Output the [x, y] coordinate of the center of the cell containing the given text.  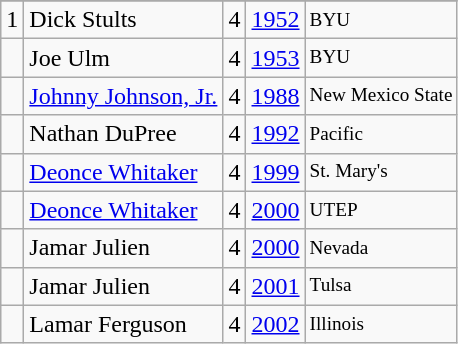
1952 [276, 20]
1988 [276, 96]
2001 [276, 286]
Nevada [381, 248]
Dick Stults [124, 20]
Tulsa [381, 286]
1992 [276, 134]
1999 [276, 172]
Pacific [381, 134]
UTEP [381, 210]
Lamar Ferguson [124, 324]
Johnny Johnson, Jr. [124, 96]
Nathan DuPree [124, 134]
1 [12, 20]
1953 [276, 58]
2002 [276, 324]
New Mexico State [381, 96]
St. Mary's [381, 172]
Joe Ulm [124, 58]
Illinois [381, 324]
